Detect which cell encompasses the target text, then output its [x, y] center coordinate. 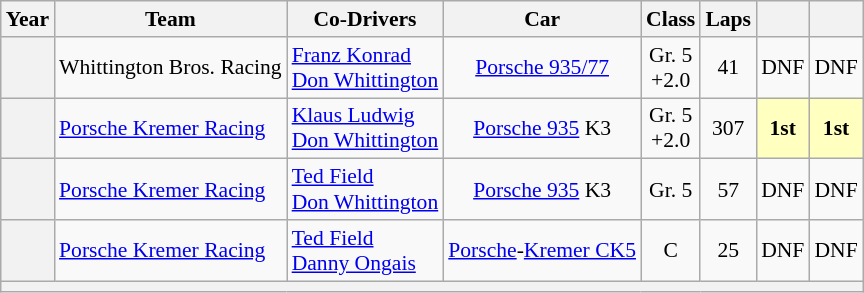
57 [728, 190]
Co-Drivers [366, 19]
Porsche-Kremer CK5 [542, 250]
Year [28, 19]
Car [542, 19]
Whittington Bros. Racing [170, 68]
Klaus Ludwig Don Whittington [366, 128]
307 [728, 128]
Team [170, 19]
Laps [728, 19]
Gr. 5 [670, 190]
Franz Konrad Don Whittington [366, 68]
Class [670, 19]
C [670, 250]
Ted Field Don Whittington [366, 190]
Ted Field Danny Ongais [366, 250]
25 [728, 250]
Porsche 935/77 [542, 68]
41 [728, 68]
